Scan for the cell matching the given text and deliver its [x, y] coordinate at center. 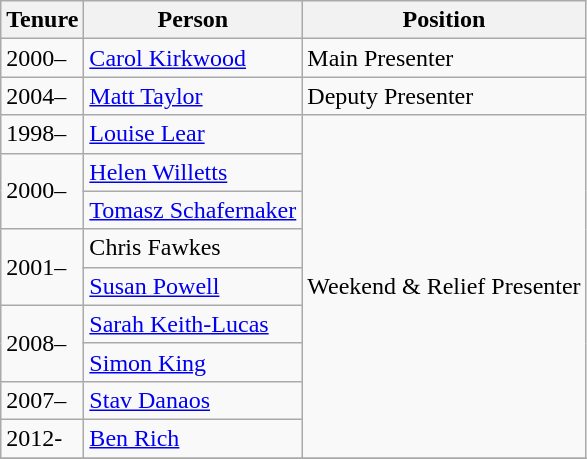
Helen Willetts [193, 172]
Tenure [42, 20]
Position [444, 20]
Louise Lear [193, 134]
Weekend & Relief Presenter [444, 286]
Person [193, 20]
2004– [42, 96]
Ben Rich [193, 438]
Simon King [193, 362]
2007– [42, 400]
2008– [42, 343]
1998– [42, 134]
2012- [42, 438]
Susan Powell [193, 286]
Carol Kirkwood [193, 58]
Chris Fawkes [193, 248]
2001– [42, 267]
Sarah Keith-Lucas [193, 324]
Deputy Presenter [444, 96]
Tomasz Schafernaker [193, 210]
Main Presenter [444, 58]
Matt Taylor [193, 96]
Stav Danaos [193, 400]
